Determine the (x, y) coordinate at the center of the cell enclosing the given text.  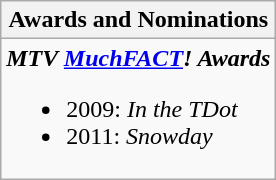
MTV MuchFACT! Awards2009: In the TDot2011: Snowday (138, 109)
Awards and Nominations (138, 20)
